Scan for the cell matching the given text and deliver its [x, y] coordinate at center. 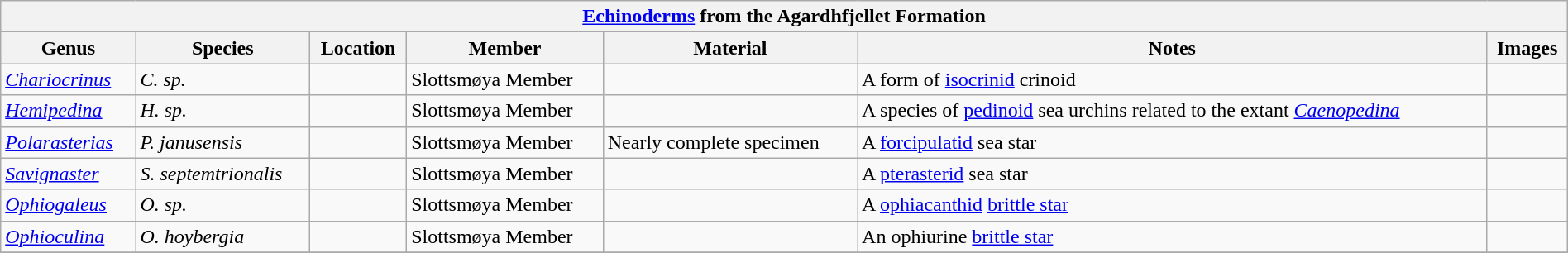
A pterasterid sea star [1173, 174]
A ophiacanthid brittle star [1173, 205]
Ophiogaleus [68, 205]
An ophiurine brittle star [1173, 236]
Polarasterias [68, 142]
Ophioculina [68, 236]
P. janusensis [223, 142]
Savignaster [68, 174]
Nearly complete specimen [729, 142]
S. septemtrionalis [223, 174]
Echinoderms from the Agardhfjellet Formation [784, 17]
Material [729, 48]
Species [223, 48]
A forcipulatid sea star [1173, 142]
O. hoybergia [223, 236]
Hemipedina [68, 111]
O. sp. [223, 205]
A species of pedinoid sea urchins related to the extant Caenopedina [1173, 111]
A form of isocrinid crinoid [1173, 79]
Member [505, 48]
Genus [68, 48]
C. sp. [223, 79]
Location [359, 48]
Notes [1173, 48]
Chariocrinus [68, 79]
Images [1527, 48]
H. sp. [223, 111]
